For the text-containing cell, return its midpoint in [X, Y] coordinate format. 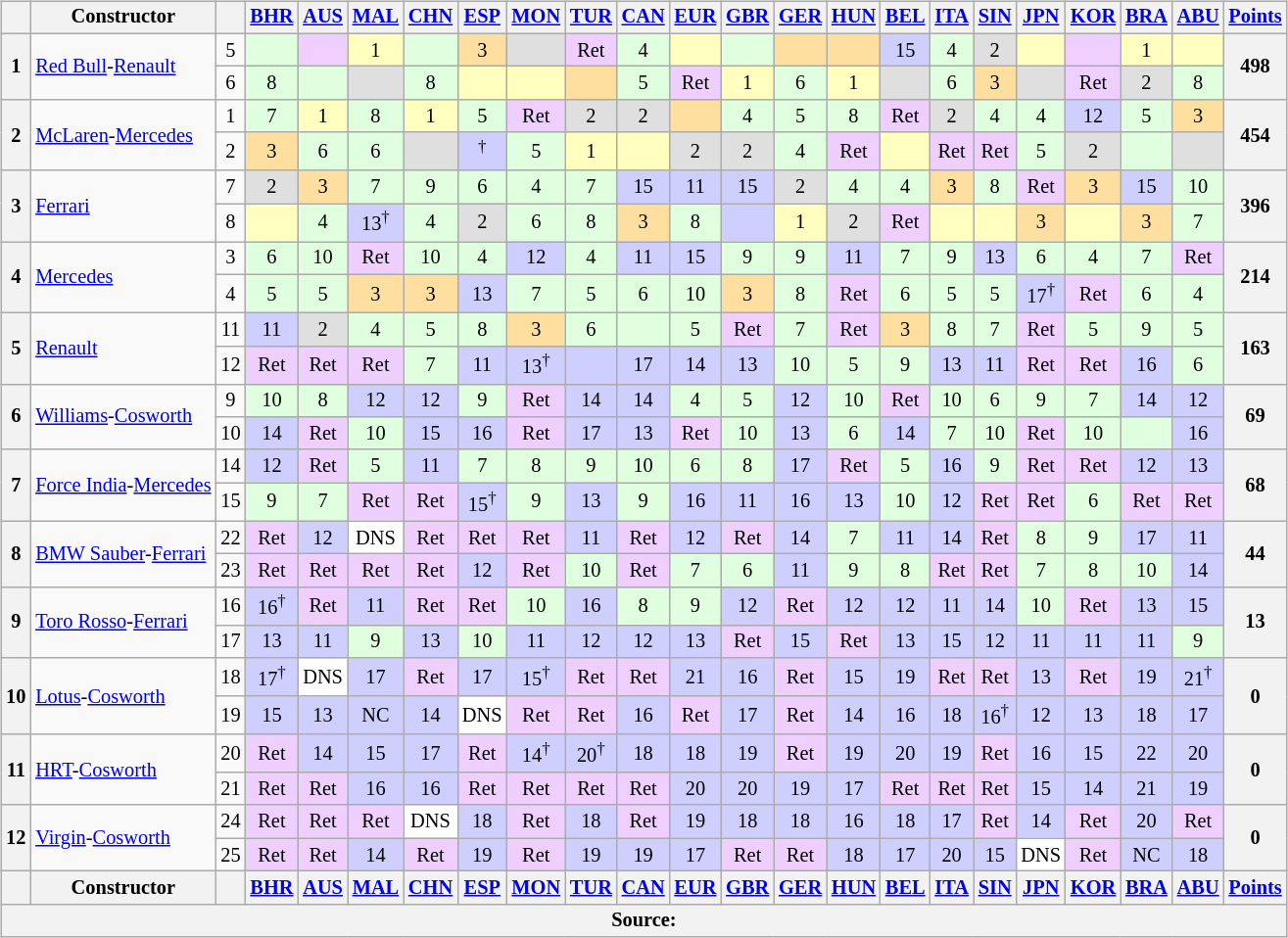
Ferrari [123, 206]
Red Bull-Renault [123, 67]
214 [1255, 278]
163 [1255, 349]
14† [536, 754]
21† [1199, 678]
† [482, 151]
Lotus-Cosworth [123, 696]
396 [1255, 206]
Force India-Mercedes [123, 486]
69 [1255, 417]
McLaren-Mercedes [123, 135]
20† [592, 754]
Renault [123, 349]
68 [1255, 486]
Source: [644, 920]
Virgin-Cosworth [123, 838]
25 [230, 855]
454 [1255, 135]
BMW Sauber-Ferrari [123, 554]
Williams-Cosworth [123, 417]
23 [230, 571]
44 [1255, 554]
Mercedes [123, 278]
498 [1255, 67]
24 [230, 821]
HRT-Cosworth [123, 770]
Toro Rosso-Ferrari [123, 623]
